Detect which cell encompasses the target text, then output its [X, Y] center coordinate. 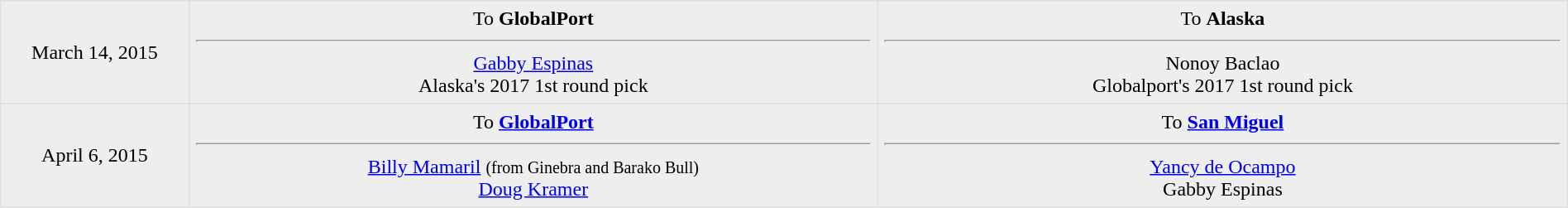
To San MiguelYancy de OcampoGabby Espinas [1223, 155]
To GlobalPortGabby EspinasAlaska's 2017 1st round pick [533, 52]
To GlobalPortBilly Mamaril (from Ginebra and Barako Bull)Doug Kramer [533, 155]
April 6, 2015 [94, 155]
To AlaskaNonoy BaclaoGlobalport's 2017 1st round pick [1223, 52]
March 14, 2015 [94, 52]
